Return (x, y) of the center of cell containing provided text 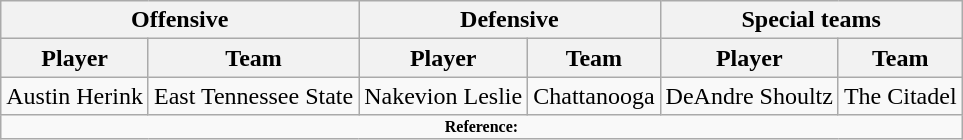
Offensive (180, 20)
Chattanooga (594, 96)
Special teams (811, 20)
East Tennessee State (253, 96)
Defensive (510, 20)
Nakevion Leslie (444, 96)
DeAndre Shoultz (749, 96)
Austin Herink (75, 96)
The Citadel (900, 96)
Reference: (482, 127)
